Provide the [X, Y] coordinate of the cell's center where the given text is located.  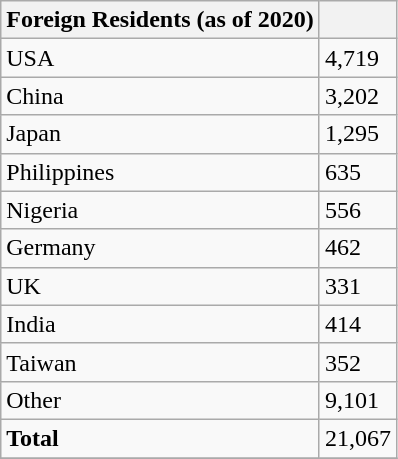
3,202 [358, 96]
9,101 [358, 400]
4,719 [358, 58]
352 [358, 362]
21,067 [358, 438]
Foreign Residents (as of 2020) [160, 20]
Other [160, 400]
Taiwan [160, 362]
UK [160, 286]
1,295 [358, 134]
USA [160, 58]
India [160, 324]
Total [160, 438]
635 [358, 172]
331 [358, 286]
556 [358, 210]
China [160, 96]
Nigeria [160, 210]
462 [358, 248]
Germany [160, 248]
414 [358, 324]
Japan [160, 134]
Philippines [160, 172]
